Return the [x, y] coordinate for the center point of the cell that contains the specified text.  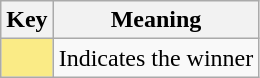
Indicates the winner [156, 58]
Meaning [156, 20]
Key [27, 20]
